Return the (X, Y) coordinate for the center point of the cell that contains the specified text.  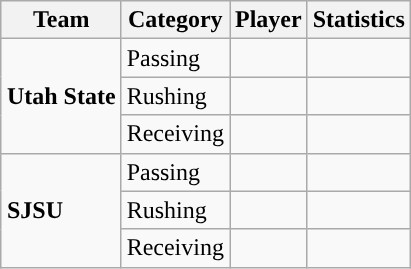
Player (269, 20)
SJSU (61, 210)
Team (61, 20)
Category (175, 20)
Utah State (61, 96)
Statistics (358, 20)
